Identify which cell holds the provided text, then report its (x, y) central coordinate. 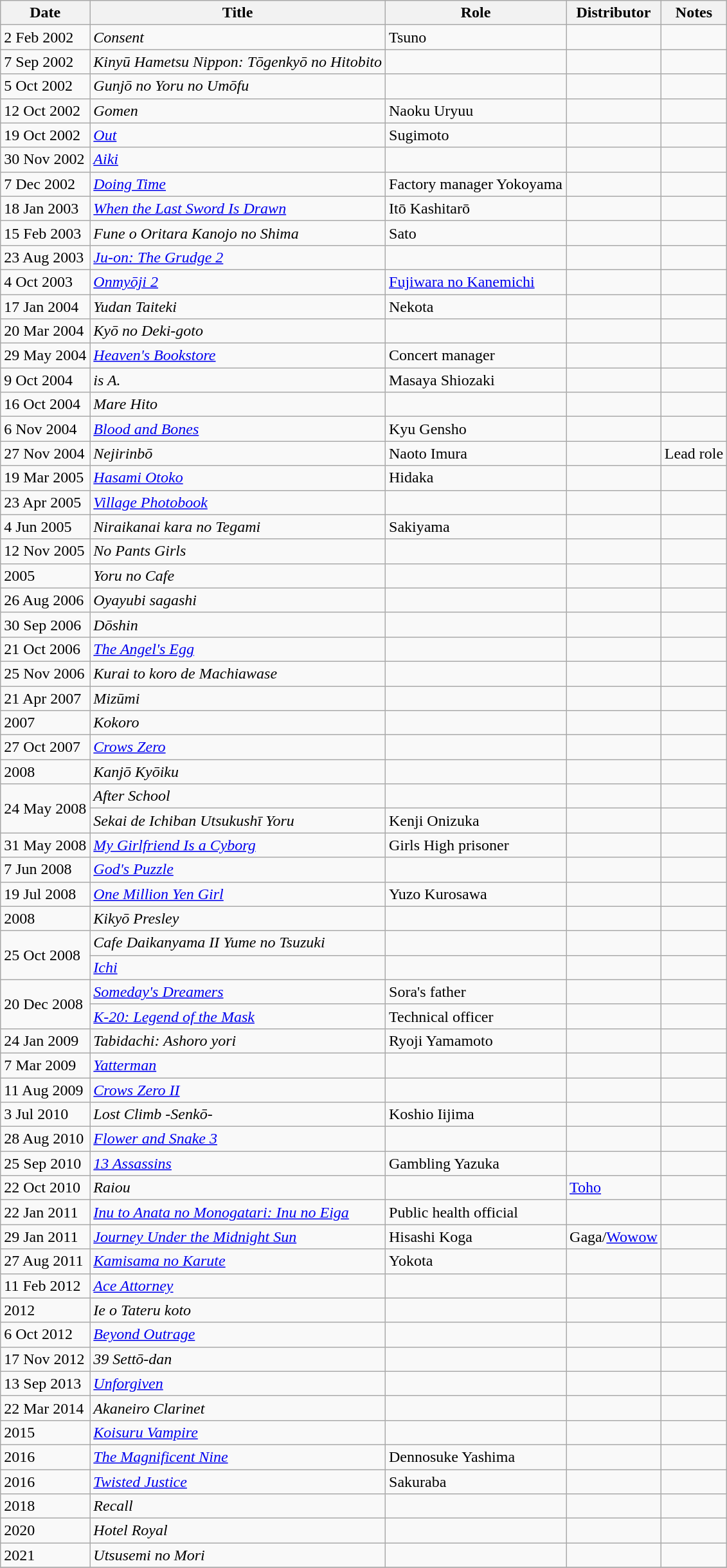
Village Photobook (238, 502)
Kokoro (238, 723)
11 Feb 2012 (45, 1286)
Hidaka (476, 478)
Fune o Oritara Kanojo no Shima (238, 233)
Concert manager (476, 356)
25 Sep 2010 (45, 1163)
Kurai to koro de Machiawase (238, 673)
K-20: Legend of the Mask (238, 1016)
15 Feb 2003 (45, 233)
Koisuru Vampire (238, 1432)
27 Oct 2007 (45, 747)
Aiki (238, 160)
Ace Attorney (238, 1286)
Tsuno (476, 37)
My Girlfriend Is a Cyborg (238, 845)
Someday's Dreamers (238, 992)
19 Oct 2002 (45, 135)
Gomen (238, 111)
Gaga/Wowow (614, 1237)
Fujiwara no Kanemichi (476, 282)
Oyayubi sagashi (238, 600)
2020 (45, 1531)
Lost Climb -Senkō- (238, 1115)
Kyō no Deki-goto (238, 331)
Dōshin (238, 624)
19 Jul 2008 (45, 894)
Niraikanai kara no Tegami (238, 527)
Raiou (238, 1188)
Koshio Iijima (476, 1115)
Hotel Royal (238, 1531)
39 Settō-dan (238, 1359)
God's Puzzle (238, 870)
Out (238, 135)
22 Oct 2010 (45, 1188)
Recall (238, 1506)
25 Oct 2008 (45, 955)
Heaven's Bookstore (238, 356)
6 Oct 2012 (45, 1335)
Mizūmi (238, 698)
Twisted Justice (238, 1481)
Crows Zero (238, 747)
Notes (694, 13)
Naoto Imura (476, 453)
17 Jan 2004 (45, 307)
Hisashi Koga (476, 1237)
Gunjō no Yoru no Umōfu (238, 86)
23 Apr 2005 (45, 502)
Doing Time (238, 184)
12 Nov 2005 (45, 551)
is A. (238, 380)
Ie o Tateru koto (238, 1310)
Role (476, 13)
Public health official (476, 1212)
Technical officer (476, 1016)
Kyu Gensho (476, 429)
9 Oct 2004 (45, 380)
13 Sep 2013 (45, 1383)
Inu to Anata no Monogatari: Inu no Eiga (238, 1212)
Gambling Yazuka (476, 1163)
Ryoji Yamamoto (476, 1041)
29 May 2004 (45, 356)
3 Jul 2010 (45, 1115)
13 Assassins (238, 1163)
17 Nov 2012 (45, 1359)
Yudan Taiteki (238, 307)
Blood and Bones (238, 429)
25 Nov 2006 (45, 673)
21 Oct 2006 (45, 649)
16 Oct 2004 (45, 405)
4 Oct 2003 (45, 282)
Sugimoto (476, 135)
4 Jun 2005 (45, 527)
Kinyū Hametsu Nippon: Tōgenkyō no Hitobito (238, 62)
Journey Under the Midnight Sun (238, 1237)
Crows Zero II (238, 1090)
Yuzo Kurosawa (476, 894)
7 Sep 2002 (45, 62)
27 Nov 2004 (45, 453)
2012 (45, 1310)
20 Mar 2004 (45, 331)
Naoku Uryuu (476, 111)
19 Mar 2005 (45, 478)
20 Dec 2008 (45, 1004)
29 Jan 2011 (45, 1237)
Factory manager Yokoyama (476, 184)
24 May 2008 (45, 808)
No Pants Girls (238, 551)
Ju-on: The Grudge 2 (238, 257)
2005 (45, 576)
27 Aug 2011 (45, 1261)
Sora's father (476, 992)
Distributor (614, 13)
Flower and Snake 3 (238, 1139)
Cafe Daikanyama II Yume no Tsuzuki (238, 943)
21 Apr 2007 (45, 698)
The Angel's Egg (238, 649)
7 Jun 2008 (45, 870)
2015 (45, 1432)
Sekai de Ichiban Utsukushī Yoru (238, 821)
22 Mar 2014 (45, 1408)
18 Jan 2003 (45, 208)
Itō Kashitarō (476, 208)
7 Mar 2009 (45, 1065)
One Million Yen Girl (238, 894)
23 Aug 2003 (45, 257)
11 Aug 2009 (45, 1090)
30 Sep 2006 (45, 624)
Onmyōji 2 (238, 282)
30 Nov 2002 (45, 160)
Toho (614, 1188)
28 Aug 2010 (45, 1139)
Kikyō Presley (238, 918)
26 Aug 2006 (45, 600)
Dennosuke Yashima (476, 1457)
Sakiyama (476, 527)
Girls High prisoner (476, 845)
Kenji Onizuka (476, 821)
The Magnificent Nine (238, 1457)
Ichi (238, 967)
Kanjō Kyōiku (238, 772)
2021 (45, 1555)
Unforgiven (238, 1383)
Tabidachi: Ashoro yori (238, 1041)
Consent (238, 37)
After School (238, 796)
When the Last Sword Is Drawn (238, 208)
Mare Hito (238, 405)
2007 (45, 723)
Nekota (476, 307)
Yokota (476, 1261)
Yatterman (238, 1065)
Title (238, 13)
5 Oct 2002 (45, 86)
12 Oct 2002 (45, 111)
2 Feb 2002 (45, 37)
22 Jan 2011 (45, 1212)
Beyond Outrage (238, 1335)
7 Dec 2002 (45, 184)
Yoru no Cafe (238, 576)
Utsusemi no Mori (238, 1555)
Masaya Shiozaki (476, 380)
Sato (476, 233)
Sakuraba (476, 1481)
Kamisama no Karute (238, 1261)
Akaneiro Clarinet (238, 1408)
Date (45, 13)
Lead role (694, 453)
6 Nov 2004 (45, 429)
Nejirinbō (238, 453)
2018 (45, 1506)
Hasami Otoko (238, 478)
31 May 2008 (45, 845)
24 Jan 2009 (45, 1041)
